For the text-containing cell, return its midpoint in (x, y) coordinate format. 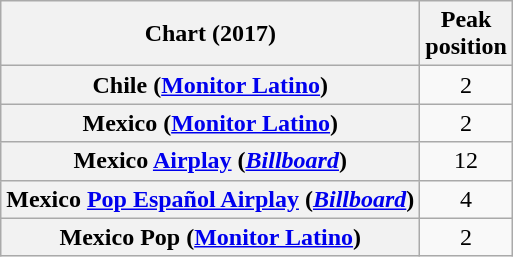
Chart (2017) (210, 34)
Mexico Pop (Monitor Latino) (210, 237)
Chile (Monitor Latino) (210, 85)
Mexico Airplay (Billboard) (210, 161)
Peakposition (466, 34)
4 (466, 199)
Mexico (Monitor Latino) (210, 123)
Mexico Pop Español Airplay (Billboard) (210, 199)
12 (466, 161)
